Detect which cell encompasses the target text, then output its [X, Y] center coordinate. 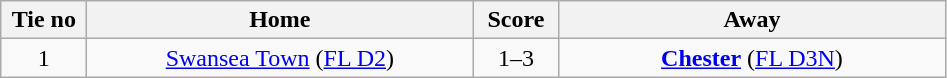
1–3 [516, 58]
Away [752, 20]
Chester (FL D3N) [752, 58]
1 [44, 58]
Swansea Town (FL D2) [280, 58]
Home [280, 20]
Tie no [44, 20]
Score [516, 20]
